Search for the cell housing the specified text and yield its (X, Y) center coordinate. 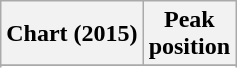
Chart (2015) (72, 34)
Peakposition (189, 34)
